Capture the cell that displays the provided text and extract its [x, y] central coordinate. 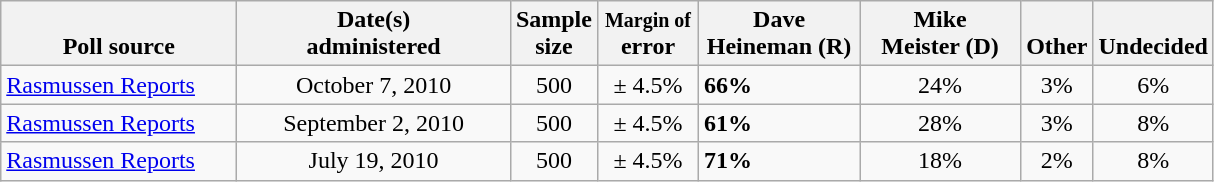
6% [1153, 85]
2% [1057, 161]
DaveHeineman (R) [780, 34]
71% [780, 161]
24% [940, 85]
July 19, 2010 [374, 161]
Margin oferror [648, 34]
18% [940, 161]
October 7, 2010 [374, 85]
September 2, 2010 [374, 123]
Poll source [119, 34]
66% [780, 85]
28% [940, 123]
Date(s)administered [374, 34]
Other [1057, 34]
Undecided [1153, 34]
61% [780, 123]
Samplesize [554, 34]
MikeMeister (D) [940, 34]
